Provide the [x, y] coordinate of the cell's center where the given text is located.  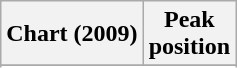
Chart (2009) [72, 34]
Peakposition [189, 34]
